From the cell containing the given text, extract its center point as [x, y] coordinate. 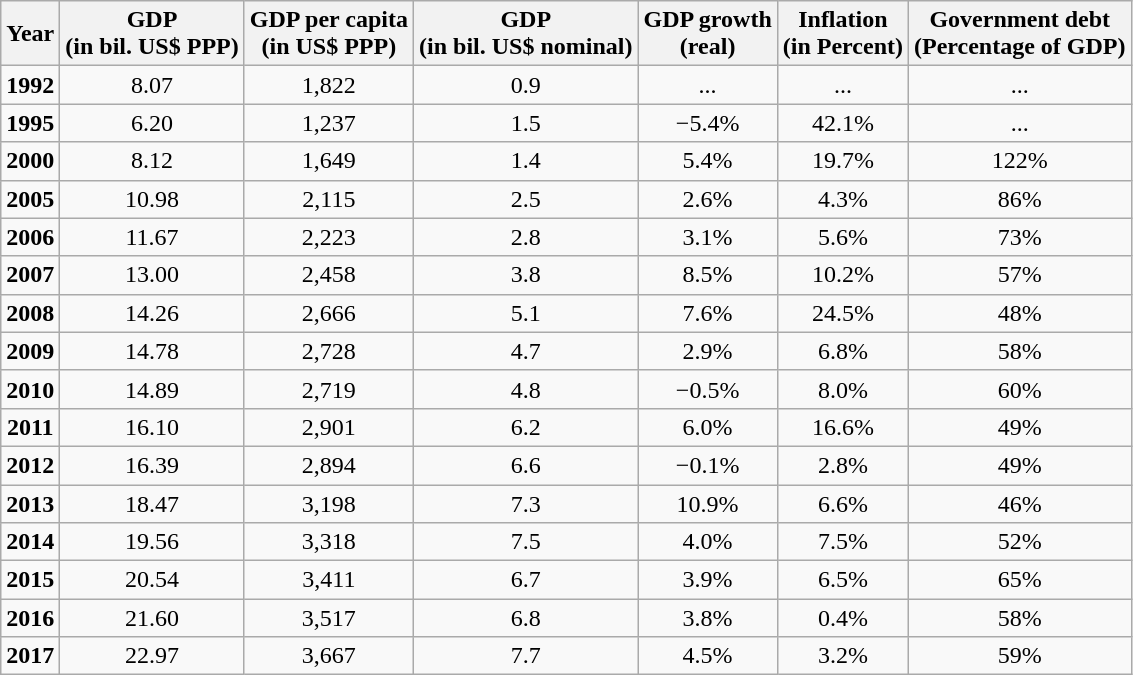
6.2 [526, 427]
8.07 [152, 85]
8.12 [152, 161]
59% [1020, 656]
20.54 [152, 580]
7.6% [708, 313]
13.00 [152, 275]
14.89 [152, 389]
3.2% [842, 656]
2,728 [328, 351]
0.9 [526, 85]
GDP per capita(in US$ PPP) [328, 34]
Government debt(Percentage of GDP) [1020, 34]
6.7 [526, 580]
2000 [30, 161]
7.7 [526, 656]
60% [1020, 389]
5.4% [708, 161]
GDP growth(real) [708, 34]
3,517 [328, 618]
10.9% [708, 503]
3,318 [328, 542]
4.0% [708, 542]
57% [1020, 275]
2010 [30, 389]
4.5% [708, 656]
10.2% [842, 275]
Year [30, 34]
2.8 [526, 237]
52% [1020, 542]
3.9% [708, 580]
2,719 [328, 389]
3,198 [328, 503]
3.8% [708, 618]
16.39 [152, 465]
73% [1020, 237]
2008 [30, 313]
2,901 [328, 427]
2016 [30, 618]
2,115 [328, 199]
2006 [30, 237]
2015 [30, 580]
3.1% [708, 237]
48% [1020, 313]
1995 [30, 123]
1.5 [526, 123]
86% [1020, 199]
2014 [30, 542]
24.5% [842, 313]
2017 [30, 656]
6.20 [152, 123]
2,458 [328, 275]
−0.5% [708, 389]
8.0% [842, 389]
8.5% [708, 275]
GDP(in bil. US$ PPP) [152, 34]
122% [1020, 161]
2011 [30, 427]
3.8 [526, 275]
4.7 [526, 351]
2012 [30, 465]
3,667 [328, 656]
65% [1020, 580]
19.7% [842, 161]
6.0% [708, 427]
42.1% [842, 123]
6.8% [842, 351]
22.97 [152, 656]
6.6 [526, 465]
0.4% [842, 618]
5.6% [842, 237]
1.4 [526, 161]
10.98 [152, 199]
6.6% [842, 503]
7.5 [526, 542]
14.26 [152, 313]
2.9% [708, 351]
1,237 [328, 123]
−0.1% [708, 465]
16.10 [152, 427]
2.8% [842, 465]
2005 [30, 199]
2.5 [526, 199]
Inflation(in Percent) [842, 34]
2007 [30, 275]
2,223 [328, 237]
2.6% [708, 199]
2009 [30, 351]
6.8 [526, 618]
46% [1020, 503]
5.1 [526, 313]
7.3 [526, 503]
−5.4% [708, 123]
4.8 [526, 389]
1,649 [328, 161]
2013 [30, 503]
14.78 [152, 351]
7.5% [842, 542]
21.60 [152, 618]
2,666 [328, 313]
6.5% [842, 580]
3,411 [328, 580]
4.3% [842, 199]
11.67 [152, 237]
GDP(in bil. US$ nominal) [526, 34]
1992 [30, 85]
2,894 [328, 465]
1,822 [328, 85]
16.6% [842, 427]
19.56 [152, 542]
18.47 [152, 503]
